For the text-containing cell, return its midpoint in [x, y] coordinate format. 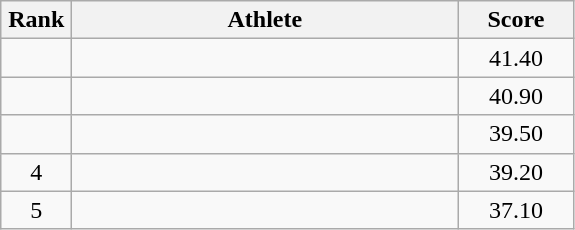
40.90 [516, 96]
Score [516, 20]
Athlete [265, 20]
4 [36, 172]
37.10 [516, 210]
5 [36, 210]
Rank [36, 20]
39.50 [516, 134]
41.40 [516, 58]
39.20 [516, 172]
